Output the [X, Y] coordinate of the center of the cell containing the given text.  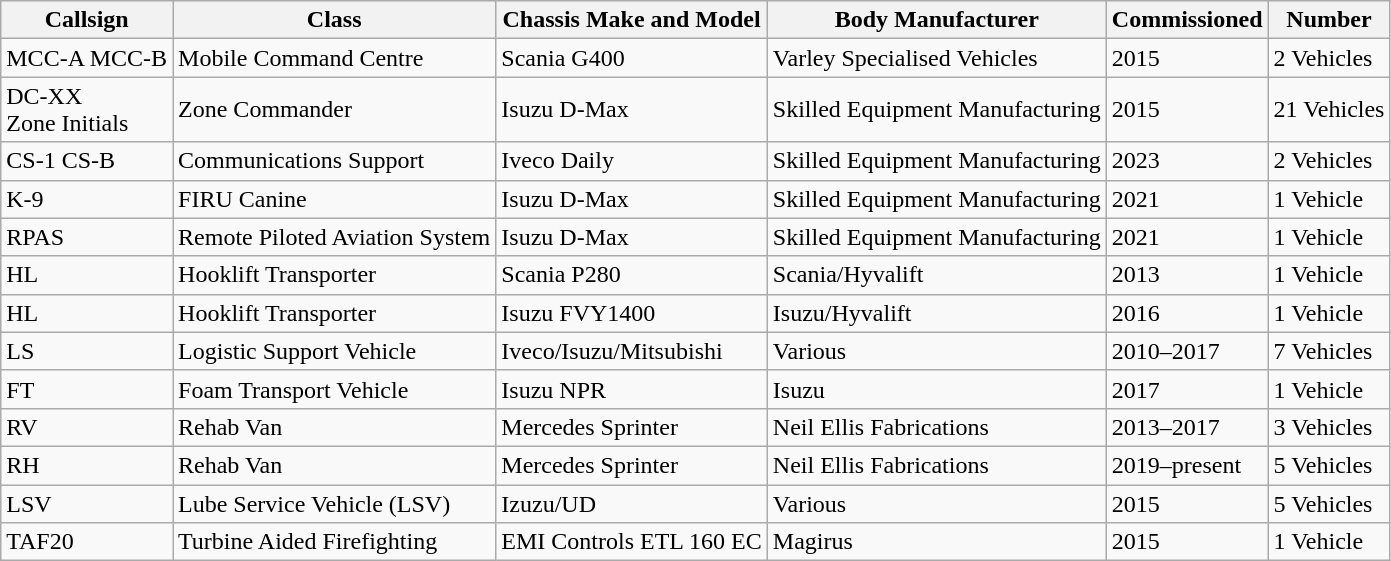
RH [87, 465]
RV [87, 427]
Isuzu FVY1400 [632, 313]
2019–present [1187, 465]
Izuzu/UD [632, 503]
2023 [1187, 161]
FIRU Canine [334, 199]
Class [334, 20]
Lube Service Vehicle (LSV) [334, 503]
RPAS [87, 237]
21 Vehicles [1329, 110]
2016 [1187, 313]
Callsign [87, 20]
Logistic Support Vehicle [334, 351]
Scania P280 [632, 275]
7 Vehicles [1329, 351]
2013–2017 [1187, 427]
TAF20 [87, 542]
Commissioned [1187, 20]
Isuzu [936, 389]
2010–2017 [1187, 351]
Scania/Hyvalift [936, 275]
Mobile Command Centre [334, 58]
Chassis Make and Model [632, 20]
Magirus [936, 542]
Isuzu NPR [632, 389]
FT [87, 389]
EMI Controls ETL 160 EC [632, 542]
2017 [1187, 389]
Iveco/Isuzu/Mitsubishi [632, 351]
K-9 [87, 199]
Number [1329, 20]
LS [87, 351]
Zone Commander [334, 110]
Communications Support [334, 161]
MCC-A MCC-B [87, 58]
3 Vehicles [1329, 427]
DC-XXZone Initials [87, 110]
Isuzu/Hyvalift [936, 313]
Remote Piloted Aviation System [334, 237]
CS-1 CS-B [87, 161]
Scania G400 [632, 58]
Foam Transport Vehicle [334, 389]
LSV [87, 503]
Varley Specialised Vehicles [936, 58]
Iveco Daily [632, 161]
Body Manufacturer [936, 20]
Turbine Aided Firefighting [334, 542]
2013 [1187, 275]
